For the text-containing cell, return its midpoint in [x, y] coordinate format. 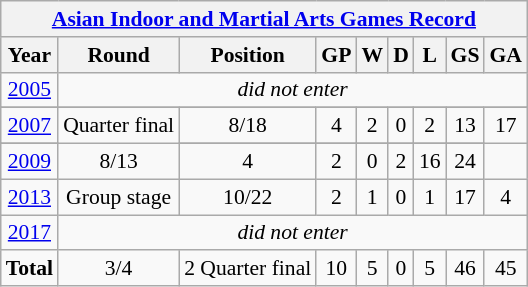
2005 [30, 90]
2013 [30, 197]
Round [118, 55]
13 [466, 126]
24 [466, 162]
2007 [30, 126]
Position [248, 55]
Year [30, 55]
10/22 [248, 197]
46 [466, 269]
L [430, 55]
3/4 [118, 269]
2017 [30, 233]
Quarter final [118, 126]
GS [466, 55]
W [372, 55]
45 [506, 269]
2009 [30, 162]
10 [336, 269]
Total [30, 269]
8/18 [248, 126]
Asian Indoor and Martial Arts Games Record [264, 19]
GP [336, 55]
8/13 [118, 162]
16 [430, 162]
GA [506, 55]
D [401, 55]
2 Quarter final [248, 269]
Group stage [118, 197]
